Return (x, y) of the center of cell containing provided text 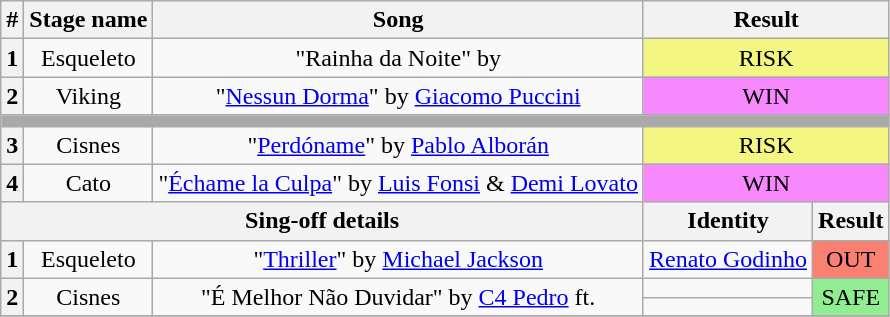
"Nessun Dorma" by Giacomo Puccini (398, 96)
"Thriller" by Michael Jackson (398, 259)
4 (12, 183)
3 (12, 145)
# (12, 20)
"É Melhor Não Duvidar" by C4 Pedro ft. (398, 297)
Sing-off details (322, 221)
OUT (851, 259)
Song (398, 20)
Renato Godinho (728, 259)
SAFE (851, 297)
Stage name (88, 20)
"Échame la Culpa" by Luis Fonsi & Demi Lovato (398, 183)
"Rainha da Noite" by (398, 58)
"Perdóname" by Pablo Alborán (398, 145)
Identity (728, 221)
Cato (88, 183)
Viking (88, 96)
